Extract the [X, Y] coordinate from the center of the cell holding the provided text.  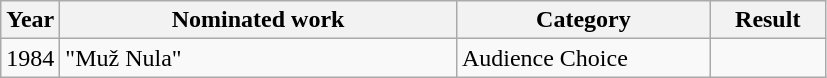
Result [768, 20]
Category [583, 20]
"Muž Nula" [258, 58]
1984 [30, 58]
Year [30, 20]
Nominated work [258, 20]
Audience Choice [583, 58]
